Determine the [x, y] coordinate at the center of the cell enclosing the given text.  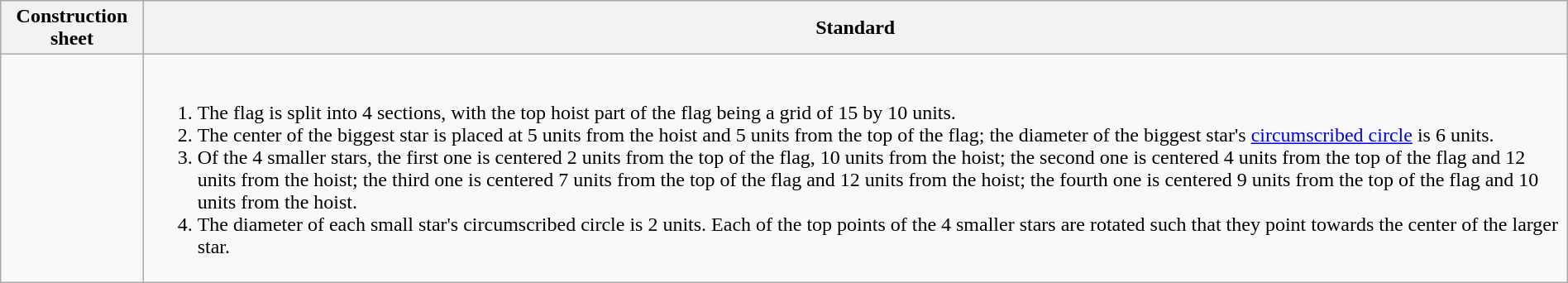
Construction sheet [72, 28]
Standard [855, 28]
